Output the [X, Y] coordinate of the center of the cell containing the given text.  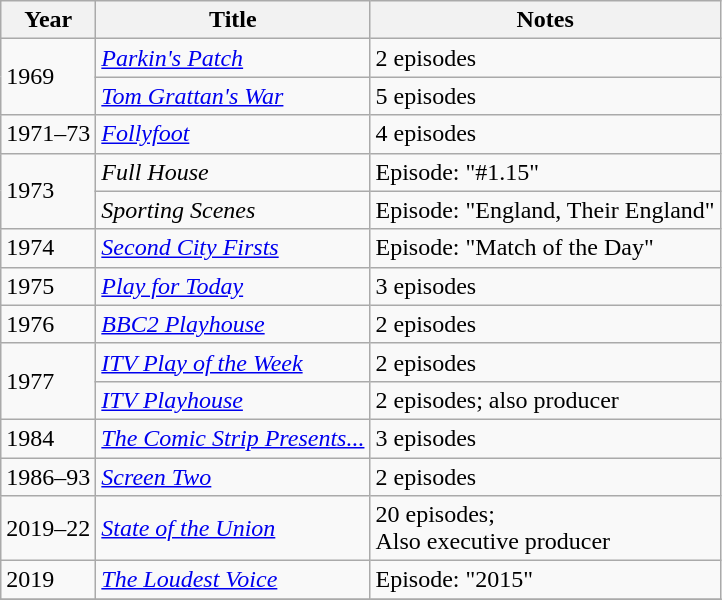
Second City Firsts [233, 248]
ITV Playhouse [233, 400]
1984 [48, 438]
4 episodes [545, 134]
ITV Play of the Week [233, 362]
The Loudest Voice [233, 580]
Full House [233, 172]
BBC2 Playhouse [233, 324]
Parkin's Patch [233, 58]
Title [233, 20]
2 episodes; also producer [545, 400]
1969 [48, 77]
1974 [48, 248]
Episode: "Match of the Day" [545, 248]
Year [48, 20]
Sporting Scenes [233, 210]
2019 [48, 580]
1977 [48, 381]
1973 [48, 191]
1976 [48, 324]
1986–93 [48, 477]
20 episodes;Also executive producer [545, 528]
State of the Union [233, 528]
Screen Two [233, 477]
Episode: "#1.15" [545, 172]
Episode: "2015" [545, 580]
1971–73 [48, 134]
2019–22 [48, 528]
Notes [545, 20]
Follyfoot [233, 134]
The Comic Strip Presents... [233, 438]
Play for Today [233, 286]
1975 [48, 286]
Tom Grattan's War [233, 96]
5 episodes [545, 96]
Episode: "England, Their England" [545, 210]
